Output the [X, Y] coordinate of the center of the cell containing the given text.  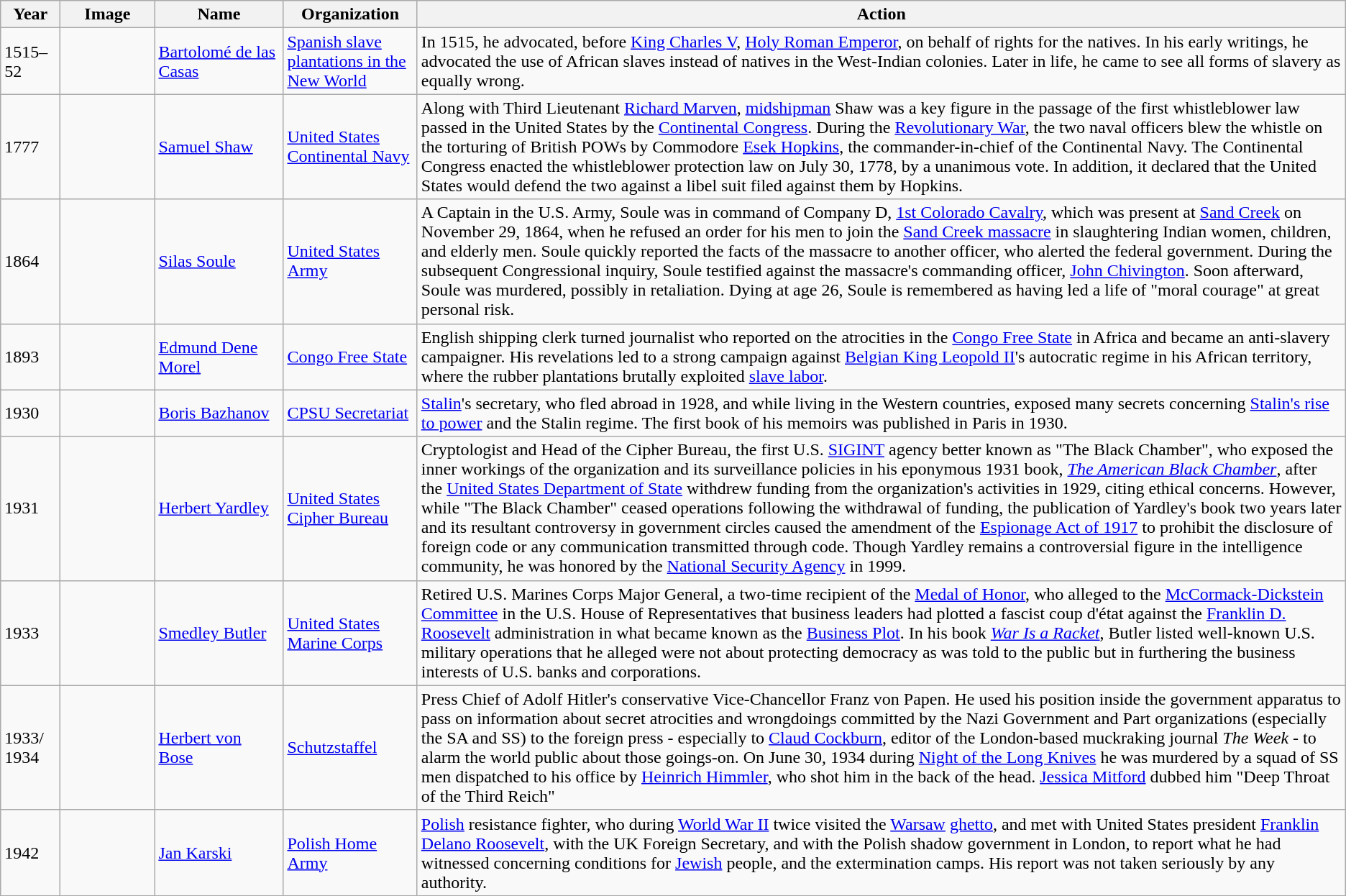
Bartolomé de las Casas [219, 61]
Year [30, 14]
Spanish slave plantations in the New World [350, 61]
1931 [30, 508]
Jan Karski [219, 853]
CPSU Secretariat [350, 413]
1515–52 [30, 61]
Congo Free State [350, 357]
Boris Bazhanov [219, 413]
Samuel Shaw [219, 147]
Herbert Yardley [219, 508]
Edmund Dene Morel [219, 357]
Schutzstaffel [350, 748]
Image [108, 14]
United States Marine Corps [350, 633]
1930 [30, 413]
United States Continental Navy [350, 147]
United States Army [350, 262]
1777 [30, 147]
Herbert von Bose [219, 748]
Silas Soule [219, 262]
Smedley Butler [219, 633]
1893 [30, 357]
1942 [30, 853]
1933/ 1934 [30, 748]
United States Cipher Bureau [350, 508]
Organization [350, 14]
Name [219, 14]
1933 [30, 633]
Polish Home Army [350, 853]
Action [882, 14]
1864 [30, 262]
